Extract the (x, y) coordinate from the center of the cell holding the provided text.  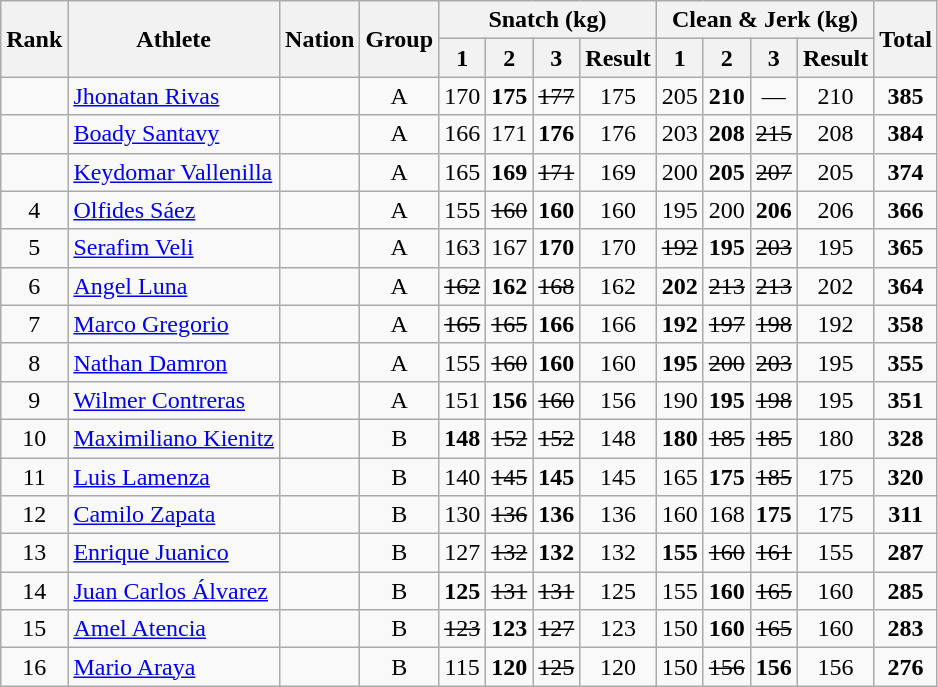
Boady Santavy (174, 134)
385 (906, 96)
365 (906, 248)
12 (34, 515)
366 (906, 210)
Olfides Sáez (174, 210)
Enrique Juanico (174, 553)
Rank (34, 39)
Jhonatan Rivas (174, 96)
Angel Luna (174, 286)
Luis Lamenza (174, 477)
Group (400, 39)
Mario Araya (174, 667)
— (774, 96)
364 (906, 286)
Clean & Jerk (kg) (765, 20)
207 (774, 172)
328 (906, 438)
374 (906, 172)
283 (906, 629)
10 (34, 438)
140 (462, 477)
13 (34, 553)
Total (906, 39)
285 (906, 591)
215 (774, 134)
8 (34, 362)
Athlete (174, 39)
276 (906, 667)
Snatch (kg) (548, 20)
11 (34, 477)
320 (906, 477)
151 (462, 400)
287 (906, 553)
15 (34, 629)
Serafim Veli (174, 248)
177 (556, 96)
Marco Gregorio (174, 324)
167 (510, 248)
9 (34, 400)
Wilmer Contreras (174, 400)
16 (34, 667)
130 (462, 515)
4 (34, 210)
163 (462, 248)
5 (34, 248)
Juan Carlos Álvarez (174, 591)
Nathan Damron (174, 362)
355 (906, 362)
6 (34, 286)
197 (726, 324)
Camilo Zapata (174, 515)
384 (906, 134)
358 (906, 324)
311 (906, 515)
115 (462, 667)
Amel Atencia (174, 629)
190 (680, 400)
351 (906, 400)
14 (34, 591)
Maximiliano Kienitz (174, 438)
161 (774, 553)
7 (34, 324)
Nation (320, 39)
Keydomar Vallenilla (174, 172)
